Search for the cell housing the specified text and yield its [X, Y] center coordinate. 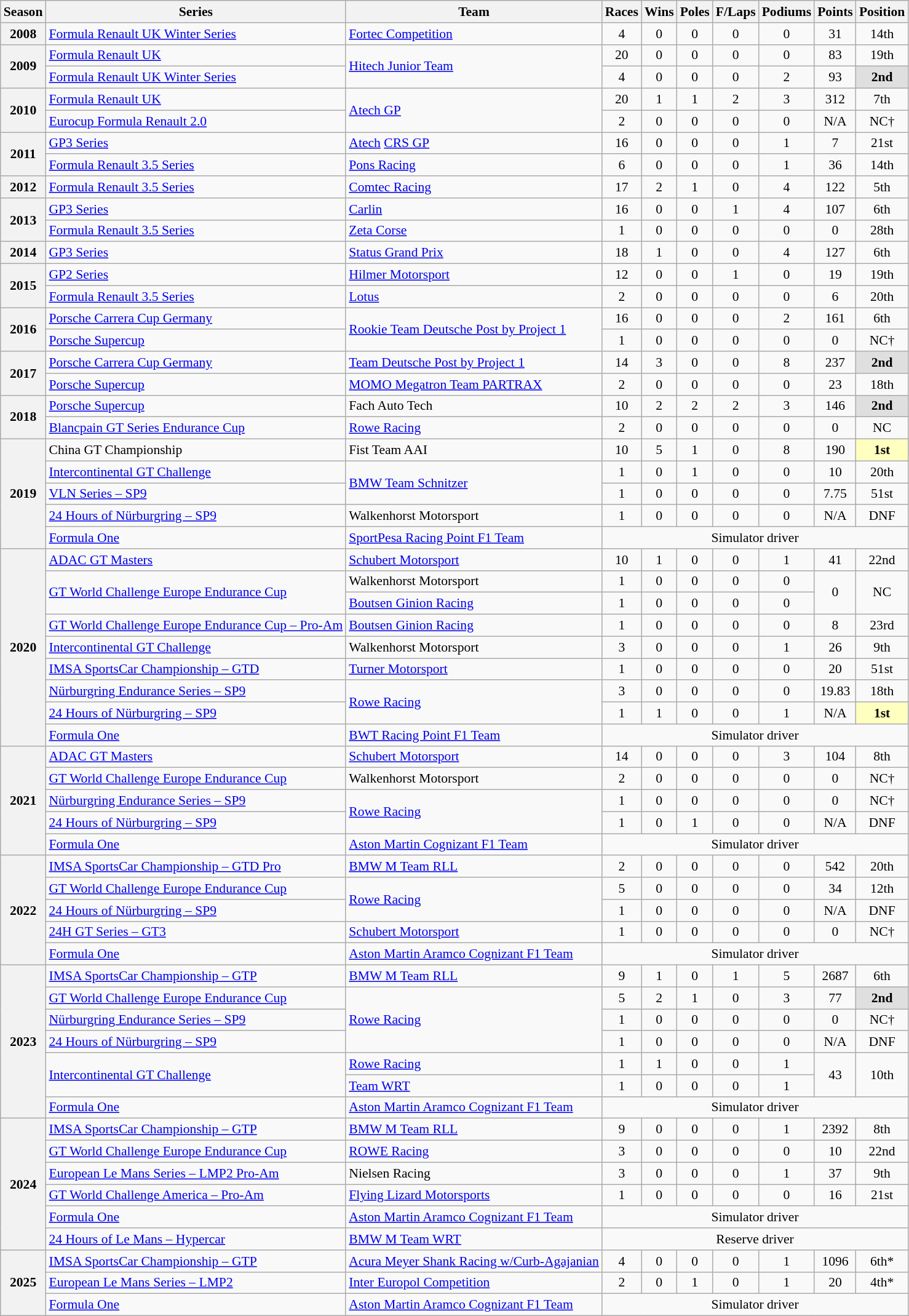
Acura Meyer Shank Racing w/Curb-Agajanian [474, 1261]
Team [474, 12]
107 [835, 209]
2013 [23, 220]
36 [835, 165]
83 [835, 55]
2015 [23, 285]
104 [835, 757]
19.83 [835, 692]
12 [622, 275]
41 [835, 560]
Hitech Junior Team [474, 66]
China GT Championship [196, 450]
2011 [23, 154]
Position [882, 12]
Turner Motorsport [474, 669]
1096 [835, 1261]
Wins [659, 12]
7.75 [835, 494]
4th* [882, 1283]
2010 [23, 111]
2014 [23, 253]
Inter Europol Competition [474, 1283]
2025 [23, 1283]
2016 [23, 330]
2022 [23, 911]
6th* [882, 1261]
Team WRT [474, 1086]
Nielsen Racing [474, 1173]
Podiums [787, 12]
18 [622, 253]
Status Grand Prix [474, 253]
Fach Auto Tech [474, 406]
Reserve driver [755, 1239]
19 [835, 275]
2020 [23, 647]
Series [196, 12]
2019 [23, 494]
Aston Martin Cognizant F1 Team [474, 845]
Team Deutsche Post by Project 1 [474, 362]
European Le Mans Series – LMP2 Pro-Am [196, 1173]
2687 [835, 976]
24H GT Series – GT3 [196, 932]
Carlin [474, 209]
Flying Lizard Motorsports [474, 1195]
ROWE Racing [474, 1152]
Poles [695, 12]
MOMO Megatron Team PARTRAX [474, 385]
24 Hours of Le Mans – Hypercar [196, 1239]
Points [835, 12]
2392 [835, 1130]
IMSA SportsCar Championship – GTD Pro [196, 867]
127 [835, 253]
237 [835, 362]
10th [882, 1074]
BMW Team Schnitzer [474, 482]
Atech GP [474, 111]
GT World Challenge Europe Endurance Cup – Pro-Am [196, 626]
2008 [23, 34]
VLN Series – SP9 [196, 494]
BWT Racing Point F1 Team [474, 735]
28th [882, 231]
542 [835, 867]
Atech CRS GP [474, 143]
190 [835, 450]
SportPesa Racing Point F1 Team [474, 538]
Season [23, 12]
7 [835, 143]
F/Laps [736, 12]
43 [835, 1074]
161 [835, 319]
17 [622, 187]
Lotus [474, 297]
Comtec Racing [474, 187]
2012 [23, 187]
122 [835, 187]
2024 [23, 1184]
5th [882, 187]
Rookie Team Deutsche Post by Project 1 [474, 330]
37 [835, 1173]
GP2 Series [196, 275]
GT World Challenge America – Pro-Am [196, 1195]
26 [835, 647]
23rd [882, 626]
Races [622, 12]
23 [835, 385]
34 [835, 888]
BMW M Team WRT [474, 1239]
Zeta Corse [474, 231]
31 [835, 34]
146 [835, 406]
2021 [23, 800]
77 [835, 998]
2018 [23, 417]
2023 [23, 1042]
Hilmer Motorsport [474, 275]
312 [835, 100]
Eurocup Formula Renault 2.0 [196, 121]
2017 [23, 373]
European Le Mans Series – LMP2 [196, 1283]
Fist Team AAI [474, 450]
93 [835, 78]
7th [882, 100]
Fortec Competition [474, 34]
IMSA SportsCar Championship – GTD [196, 669]
2009 [23, 66]
12th [882, 888]
Pons Racing [474, 165]
Blancpain GT Series Endurance Cup [196, 428]
